Scan for the cell matching the given text and deliver its (x, y) coordinate at center. 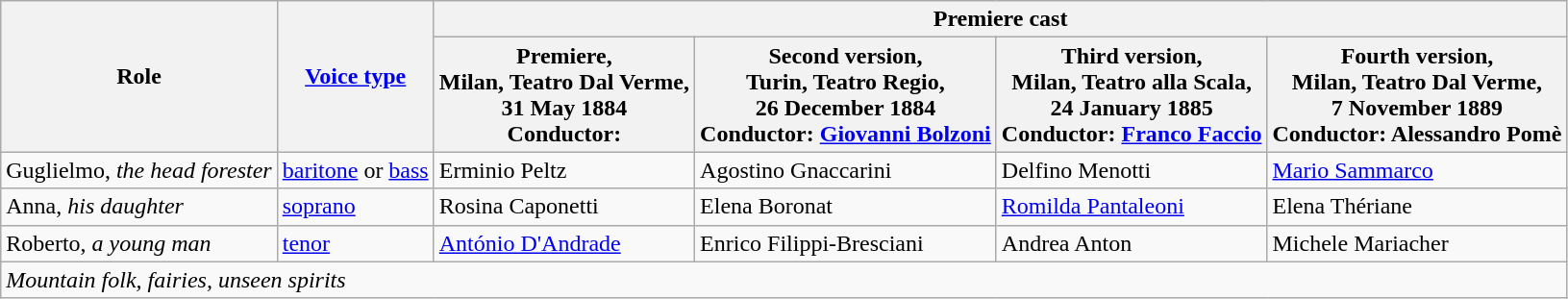
baritone or bass (356, 170)
Elena Thériane (1417, 207)
Guglielmo, the head forester (138, 170)
Second version,Turin, Teatro Regio,26 December 1884Conductor: Giovanni Bolzoni (846, 94)
Voice type (356, 77)
Premiere cast (1000, 19)
Role (138, 77)
Roberto, a young man (138, 243)
tenor (356, 243)
Michele Mariacher (1417, 243)
Andrea Anton (1132, 243)
soprano (356, 207)
Mountain folk, fairies, unseen spirits (784, 280)
Anna, his daughter (138, 207)
Elena Boronat (846, 207)
Premiere,Milan, Teatro Dal Verme,31 May 1884Conductor: (563, 94)
Delfino Menotti (1132, 170)
António D'Andrade (563, 243)
Agostino Gnaccarini (846, 170)
Enrico Filippi-Bresciani (846, 243)
Fourth version,Milan, Teatro Dal Verme,7 November 1889Conductor: Alessandro Pomè (1417, 94)
Romilda Pantaleoni (1132, 207)
Rosina Caponetti (563, 207)
Erminio Peltz (563, 170)
Third version,Milan, Teatro alla Scala,24 January 1885Conductor: Franco Faccio (1132, 94)
Mario Sammarco (1417, 170)
